Find where the given text appears and provide that cell's center as (x, y) coordinate. 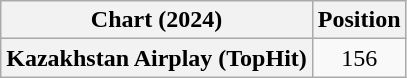
156 (359, 58)
Position (359, 20)
Chart (2024) (157, 20)
Kazakhstan Airplay (TopHit) (157, 58)
